Determine the [x, y] coordinate at the center of the cell enclosing the given text.  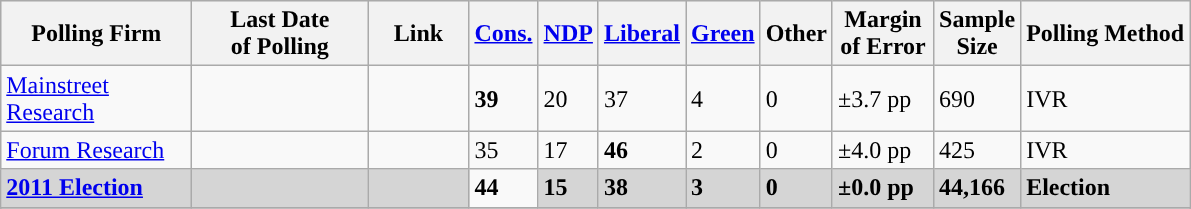
SampleSize [978, 34]
Green [724, 34]
17 [568, 150]
39 [504, 98]
±0.0 pp [882, 188]
38 [642, 188]
44 [504, 188]
3 [724, 188]
20 [568, 98]
Election [1106, 188]
15 [568, 188]
2011 Election [96, 188]
37 [642, 98]
Forum Research [96, 150]
Liberal [642, 34]
Mainstreet Research [96, 98]
±3.7 pp [882, 98]
2 [724, 150]
Other [796, 34]
425 [978, 150]
±4.0 pp [882, 150]
44,166 [978, 188]
Marginof Error [882, 34]
35 [504, 150]
690 [978, 98]
Link [418, 34]
Polling Firm [96, 34]
4 [724, 98]
Polling Method [1106, 34]
Last Dateof Polling [280, 34]
Cons. [504, 34]
NDP [568, 34]
46 [642, 150]
